Pinpoint the cell where the given text exists, returning its [x, y] midpoint coordinate. 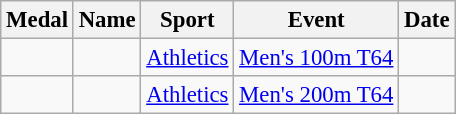
Date [427, 20]
Name [107, 20]
Medal [38, 20]
Men's 100m T64 [316, 58]
Sport [188, 20]
Event [316, 20]
Men's 200m T64 [316, 95]
